Locate the cell with the specified text and output its [x, y] center coordinate. 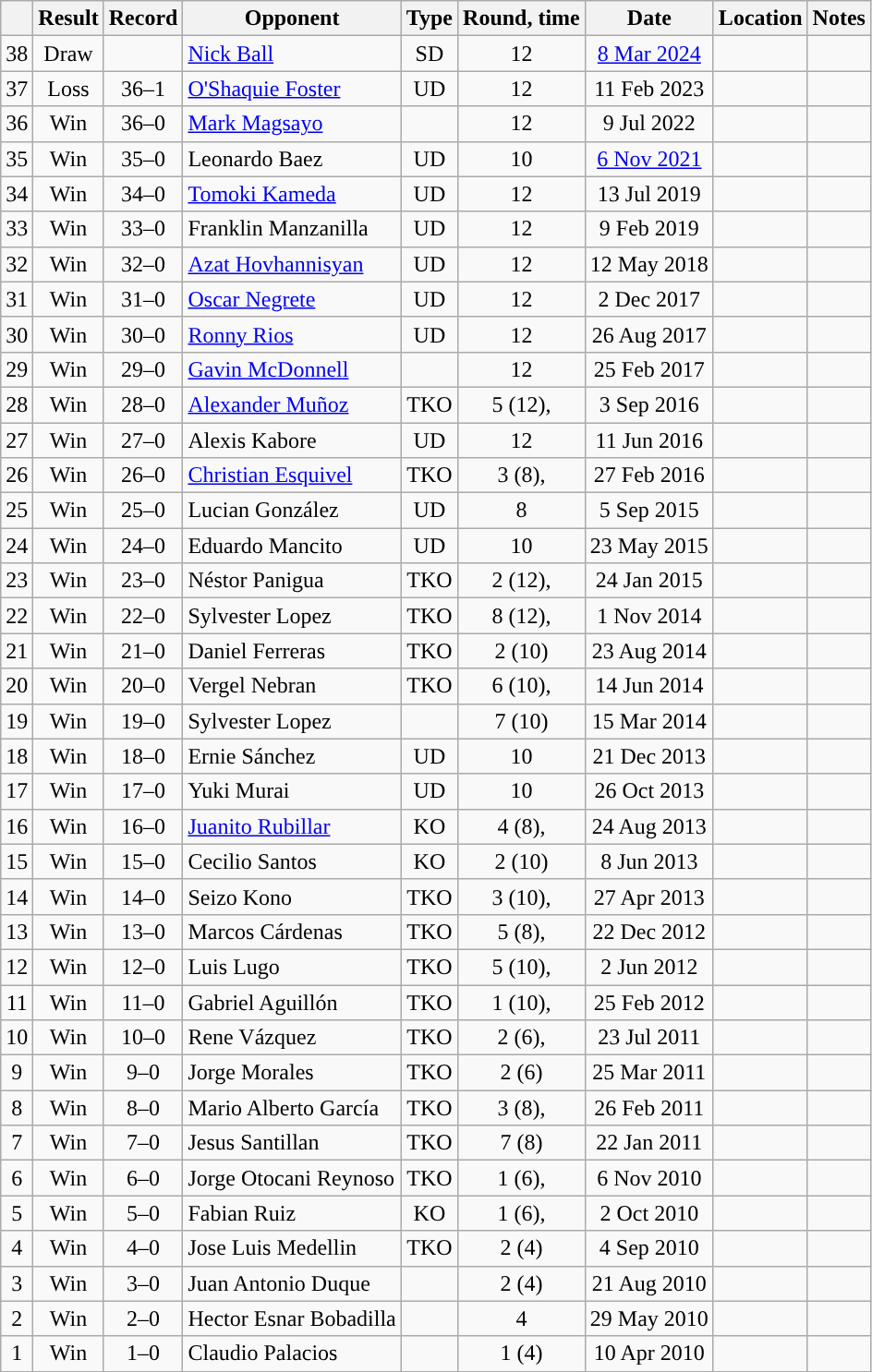
15–0 [143, 861]
7 (8) [522, 1143]
2 (6) [522, 1073]
9 Jul 2022 [648, 124]
16 [17, 826]
28–0 [143, 404]
35–0 [143, 159]
21–0 [143, 651]
30–0 [143, 334]
13 Jul 2019 [648, 194]
Alexis Kabore [292, 440]
Eduardo Mancito [292, 546]
17 [17, 791]
11 [17, 1002]
24 [17, 546]
Type [429, 18]
3 (10), [522, 897]
25 Feb 2012 [648, 1002]
5 (12), [522, 404]
22 Dec 2012 [648, 932]
16–0 [143, 826]
Jose Luis Medellin [292, 1248]
7 (10) [522, 721]
26 Oct 2013 [648, 791]
27 [17, 440]
9 Feb 2019 [648, 229]
Cecilio Santos [292, 861]
23–0 [143, 581]
Yuki Murai [292, 791]
5 (8), [522, 932]
5–0 [143, 1213]
23 Jul 2011 [648, 1038]
8 Jun 2013 [648, 861]
Hector Esnar Bobadilla [292, 1318]
Jorge Otocani Reynoso [292, 1178]
2 Jun 2012 [648, 967]
21 [17, 651]
Result [68, 18]
Claudio Palacios [292, 1354]
Leonardo Baez [292, 159]
15 [17, 861]
2–0 [143, 1318]
Jesus Santillan [292, 1143]
5 (10), [522, 967]
17–0 [143, 791]
9 [17, 1073]
4 (8), [522, 826]
2 Dec 2017 [648, 299]
Lucian González [292, 511]
9–0 [143, 1073]
Mario Alberto García [292, 1108]
6–0 [143, 1178]
29 May 2010 [648, 1318]
32 [17, 264]
Ronny Rios [292, 334]
19–0 [143, 721]
18–0 [143, 756]
1–0 [143, 1354]
Juanito Rubillar [292, 826]
21 Aug 2010 [648, 1283]
31 [17, 299]
Tomoki Kameda [292, 194]
13–0 [143, 932]
7–0 [143, 1143]
Azat Hovhannisyan [292, 264]
2 Oct 2010 [648, 1213]
7 [17, 1143]
6 (10), [522, 686]
29 [17, 369]
Draw [68, 54]
10–0 [143, 1038]
Gavin McDonnell [292, 369]
Ernie Sánchez [292, 756]
20–0 [143, 686]
6 Nov 2010 [648, 1178]
28 [17, 404]
13 [17, 932]
SD [429, 54]
37 [17, 89]
34 [17, 194]
3–0 [143, 1283]
27 Apr 2013 [648, 897]
15 Mar 2014 [648, 721]
32–0 [143, 264]
26 Aug 2017 [648, 334]
Daniel Ferreras [292, 651]
10 Apr 2010 [648, 1354]
1 (4) [522, 1354]
14 Jun 2014 [648, 686]
33–0 [143, 229]
Luis Lugo [292, 967]
Loss [68, 89]
Fabian Ruiz [292, 1213]
5 Sep 2015 [648, 511]
Round, time [522, 18]
Jorge Morales [292, 1073]
2 (6), [522, 1038]
Nick Ball [292, 54]
1 Nov 2014 [648, 616]
24 Jan 2015 [648, 581]
4 Sep 2010 [648, 1248]
24–0 [143, 546]
25 Mar 2011 [648, 1073]
25 Feb 2017 [648, 369]
2 (12), [522, 581]
33 [17, 229]
35 [17, 159]
1 (10), [522, 1002]
23 Aug 2014 [648, 651]
2 [17, 1318]
14 [17, 897]
22 Jan 2011 [648, 1143]
21 Dec 2013 [648, 756]
Juan Antonio Duque [292, 1283]
24 Aug 2013 [648, 826]
6 Nov 2021 [648, 159]
27–0 [143, 440]
4–0 [143, 1248]
Alexander Muñoz [292, 404]
Mark Magsayo [292, 124]
31–0 [143, 299]
Franklin Manzanilla [292, 229]
34–0 [143, 194]
14–0 [143, 897]
8–0 [143, 1108]
29–0 [143, 369]
11 Jun 2016 [648, 440]
36–1 [143, 89]
26 Feb 2011 [648, 1108]
20 [17, 686]
Notes [839, 18]
O'Shaquie Foster [292, 89]
Rene Vázquez [292, 1038]
Vergel Nebran [292, 686]
25 [17, 511]
36 [17, 124]
Date [648, 18]
5 [17, 1213]
23 May 2015 [648, 546]
26–0 [143, 475]
30 [17, 334]
25–0 [143, 511]
Seizo Kono [292, 897]
3 Sep 2016 [648, 404]
36–0 [143, 124]
27 Feb 2016 [648, 475]
6 [17, 1178]
Néstor Panigua [292, 581]
8 Mar 2024 [648, 54]
Marcos Cárdenas [292, 932]
Christian Esquivel [292, 475]
11–0 [143, 1002]
Gabriel Aguillón [292, 1002]
11 Feb 2023 [648, 89]
12–0 [143, 967]
12 May 2018 [648, 264]
Oscar Negrete [292, 299]
38 [17, 54]
3 [17, 1283]
26 [17, 475]
1 [17, 1354]
8 (12), [522, 616]
Location [760, 18]
22–0 [143, 616]
18 [17, 756]
19 [17, 721]
Opponent [292, 18]
23 [17, 581]
22 [17, 616]
Record [143, 18]
